Identify which cell holds the provided text, then report its (x, y) central coordinate. 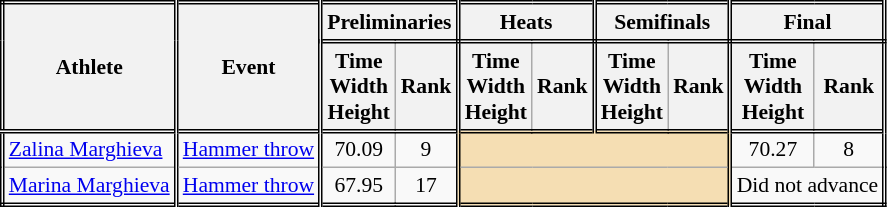
Marina Marghieva (89, 186)
Zalina Marghieva (89, 150)
Semifinals (662, 22)
9 (426, 150)
Athlete (89, 67)
17 (426, 186)
Did not advance (808, 186)
70.09 (358, 150)
Heats (526, 22)
Final (808, 22)
8 (850, 150)
Event (248, 67)
Preliminaries (390, 22)
67.95 (358, 186)
70.27 (772, 150)
